From the cell containing the given text, extract its center point as [x, y] coordinate. 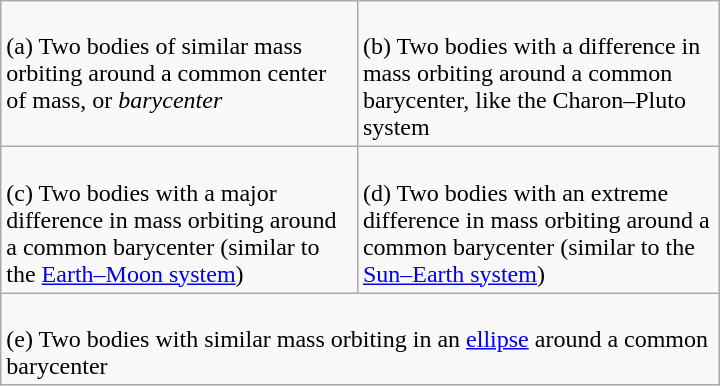
(a) Two bodies of similar mass orbiting around a common center of mass, or barycenter [180, 74]
(b) Two bodies with a difference in mass orbiting around a common barycenter, like the Charon–Pluto system [538, 74]
(d) Two bodies with an extreme difference in mass orbiting around a common barycenter (similar to the Sun–Earth system) [538, 220]
(e) Two bodies with similar mass orbiting in an ellipse around a common barycenter [360, 339]
(c) Two bodies with a major difference in mass orbiting around a common barycenter (similar to the Earth–Moon system) [180, 220]
